Determine the (x, y) coordinate at the center of the cell enclosing the given text.  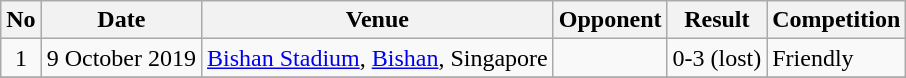
Venue (378, 20)
Friendly (836, 58)
No (21, 20)
1 (21, 58)
Result (717, 20)
Date (121, 20)
0-3 (lost) (717, 58)
Competition (836, 20)
9 October 2019 (121, 58)
Bishan Stadium, Bishan, Singapore (378, 58)
Opponent (610, 20)
